Extract the [X, Y] coordinate from the center of the cell holding the provided text.  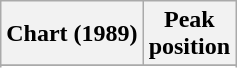
Chart (1989) [72, 34]
Peakposition [189, 34]
